Determine the [X, Y] coordinate at the center of the cell enclosing the given text.  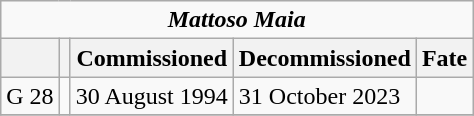
30 August 1994 [152, 96]
Decommissioned [324, 58]
Mattoso Maia [237, 20]
31 October 2023 [324, 96]
Fate [444, 58]
Commissioned [152, 58]
G 28 [30, 96]
